Search for the cell housing the specified text and yield its (x, y) center coordinate. 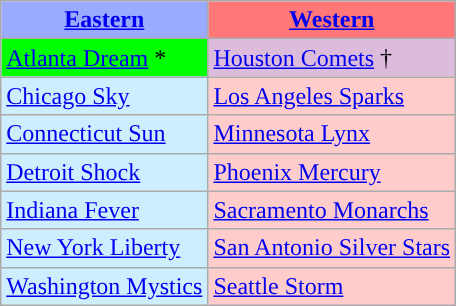
Seattle Storm (332, 286)
Houston Comets † (332, 58)
Western (332, 20)
Indiana Fever (104, 210)
Sacramento Monarchs (332, 210)
San Antonio Silver Stars (332, 248)
Eastern (104, 20)
Washington Mystics (104, 286)
Phoenix Mercury (332, 172)
Connecticut Sun (104, 134)
Detroit Shock (104, 172)
New York Liberty (104, 248)
Los Angeles Sparks (332, 96)
Chicago Sky (104, 96)
Atlanta Dream * (104, 58)
Minnesota Lynx (332, 134)
